Return (x, y) of the center of cell containing provided text 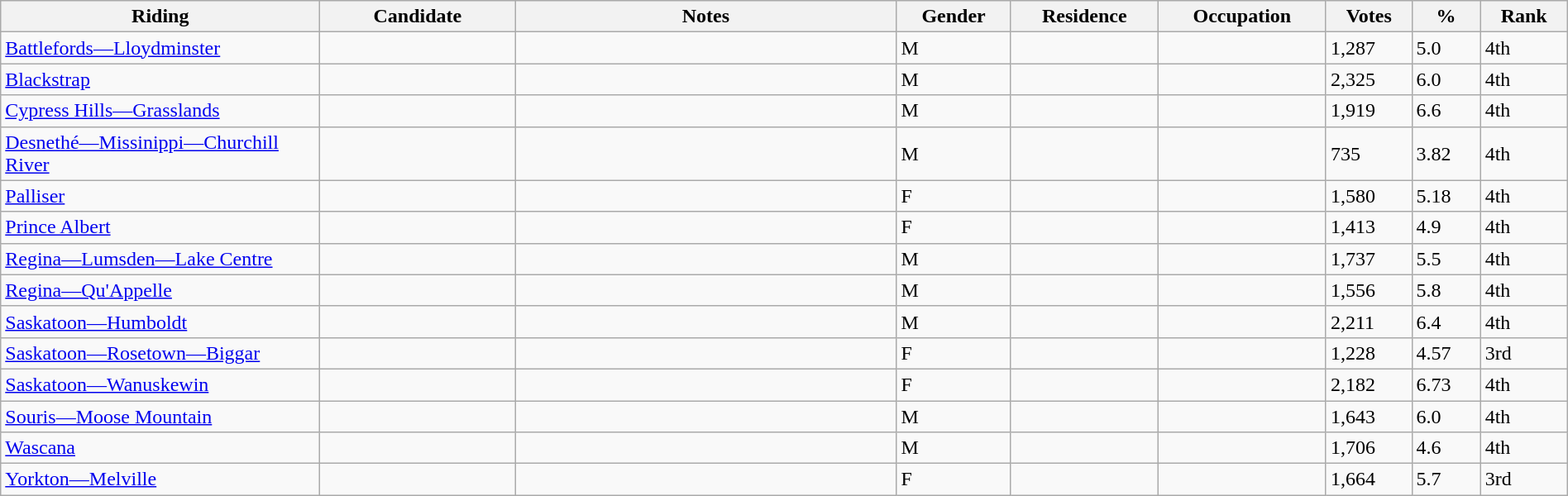
1,664 (1369, 479)
5.7 (1446, 479)
6.4 (1446, 322)
5.0 (1446, 48)
Regina—Lumsden—Lake Centre (160, 259)
Battlefords—Lloydminster (160, 48)
Saskatoon—Humboldt (160, 322)
3.82 (1446, 154)
6.6 (1446, 111)
4.6 (1446, 448)
735 (1369, 154)
1,413 (1369, 227)
2,211 (1369, 322)
5.8 (1446, 290)
Occupation (1242, 17)
Rank (1523, 17)
Cypress Hills—Grasslands (160, 111)
1,919 (1369, 111)
Candidate (418, 17)
Desnethé—Missinippi—Churchill River (160, 154)
Blackstrap (160, 79)
Votes (1369, 17)
1,737 (1369, 259)
Residence (1084, 17)
2,182 (1369, 384)
% (1446, 17)
1,580 (1369, 196)
5.5 (1446, 259)
Riding (160, 17)
1,643 (1369, 416)
Regina—Qu'Appelle (160, 290)
4.9 (1446, 227)
4.57 (1446, 353)
Wascana (160, 448)
2,325 (1369, 79)
1,706 (1369, 448)
Palliser (160, 196)
1,287 (1369, 48)
1,228 (1369, 353)
Prince Albert (160, 227)
1,556 (1369, 290)
Gender (954, 17)
Yorkton—Melville (160, 479)
Saskatoon—Rosetown—Biggar (160, 353)
6.73 (1446, 384)
5.18 (1446, 196)
Souris—Moose Mountain (160, 416)
Saskatoon—Wanuskewin (160, 384)
Notes (706, 17)
